Pinpoint the cell where the given text exists, returning its (x, y) midpoint coordinate. 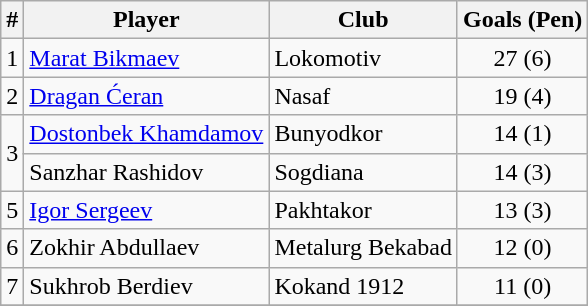
1 (12, 58)
Pakhtakor (364, 210)
19 (4) (522, 96)
3 (12, 153)
Sogdiana (364, 172)
Kokand 1912 (364, 286)
13 (3) (522, 210)
Nasaf (364, 96)
6 (12, 248)
5 (12, 210)
Sukhrob Berdiev (146, 286)
Sanzhar Rashidov (146, 172)
Goals (Pen) (522, 20)
27 (6) (522, 58)
Zokhir Abdullaev (146, 248)
14 (3) (522, 172)
7 (12, 286)
# (12, 20)
Club (364, 20)
14 (1) (522, 134)
Bunyodkor (364, 134)
Metalurg Bekabad (364, 248)
Marat Bikmaev (146, 58)
Igor Sergeev (146, 210)
Player (146, 20)
Dostonbek Khamdamov (146, 134)
2 (12, 96)
Dragan Ćeran (146, 96)
11 (0) (522, 286)
Lokomotiv (364, 58)
12 (0) (522, 248)
